Capture the cell that displays the provided text and extract its (x, y) central coordinate. 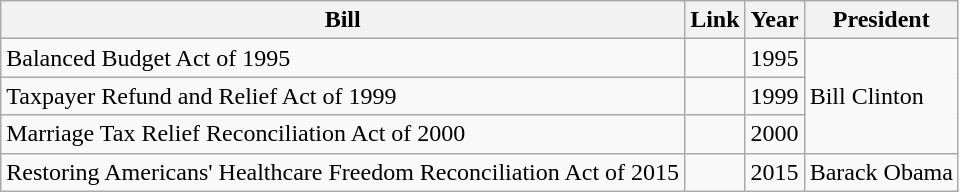
1995 (774, 58)
Marriage Tax Relief Reconciliation Act of 2000 (343, 134)
2000 (774, 134)
1999 (774, 96)
Balanced Budget Act of 1995 (343, 58)
Restoring Americans' Healthcare Freedom Reconciliation Act of 2015 (343, 172)
Year (774, 20)
Link (715, 20)
Barack Obama (881, 172)
Bill (343, 20)
Bill Clinton (881, 96)
President (881, 20)
Taxpayer Refund and Relief Act of 1999 (343, 96)
2015 (774, 172)
